Output the (X, Y) coordinate of the center of the cell containing the given text.  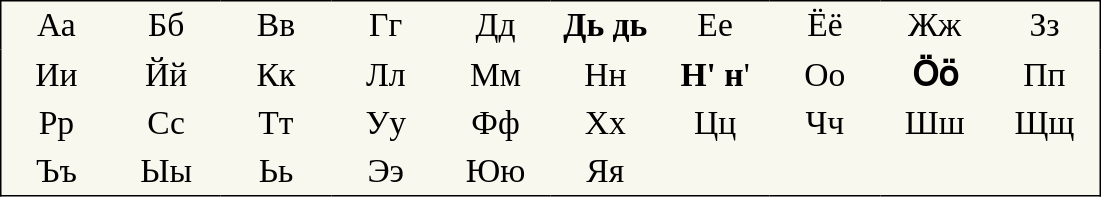
Фф (496, 123)
Юю (496, 172)
Кк (276, 75)
Мм (496, 75)
Хх (605, 123)
Йй (166, 75)
Рр (56, 123)
Вв (276, 26)
Ъъ (56, 172)
Сс (166, 123)
Цц (715, 123)
Яя (605, 172)
Тт (276, 123)
Аа (56, 26)
Шш (935, 123)
Ьь (276, 172)
Оо (825, 75)
Ээ (386, 172)
Ее (715, 26)
Ии (56, 75)
Нн (605, 75)
Пп (1046, 75)
Ёё (825, 26)
Уу (386, 123)
Ӧӧ (935, 75)
Чч (825, 123)
Бб (166, 26)
Зз (1046, 26)
Ыы (166, 172)
Лл (386, 75)
Гг (386, 26)
Щщ (1046, 123)
Жж (935, 26)
Дд (496, 26)
Н' н' (715, 75)
Дь дь (605, 26)
